Search for the cell housing the specified text and yield its (x, y) center coordinate. 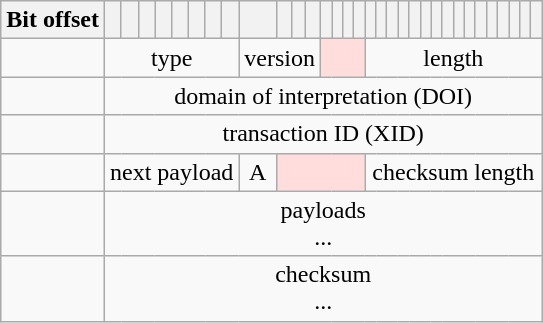
checksum... (322, 288)
length (454, 58)
type (171, 58)
payloads... (322, 224)
next payload (171, 172)
checksum length (454, 172)
domain of interpretation (DOI) (322, 96)
A (258, 172)
version (280, 58)
transaction ID (XID) (322, 134)
Bit offset (53, 20)
